Extract the (X, Y) coordinate from the center of the cell holding the provided text.  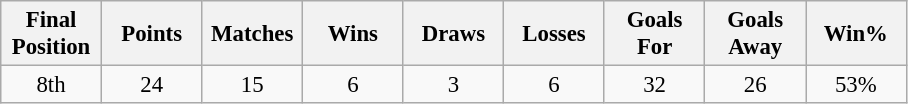
Final Position (52, 34)
Matches (252, 34)
Goals For (654, 34)
15 (252, 85)
Losses (554, 34)
32 (654, 85)
Draws (454, 34)
Win% (856, 34)
Points (152, 34)
24 (152, 85)
Wins (354, 34)
8th (52, 85)
Goals Away (756, 34)
26 (756, 85)
3 (454, 85)
53% (856, 85)
